Return [x, y] of the center of cell containing provided text 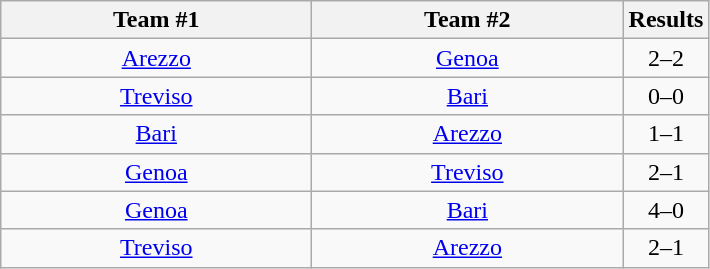
4–0 [666, 210]
2–2 [666, 58]
Results [666, 20]
0–0 [666, 96]
1–1 [666, 134]
Team #1 [156, 20]
Team #2 [468, 20]
